Determine the (x, y) coordinate at the center of the cell enclosing the given text.  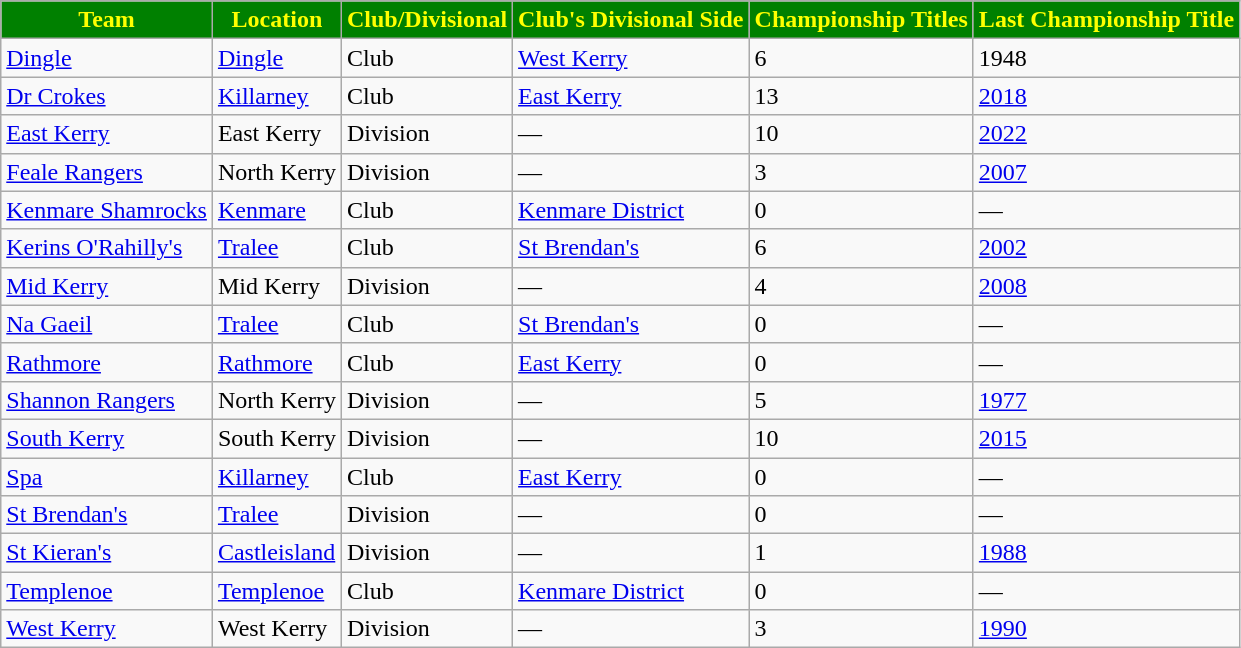
Location (276, 20)
Last Championship Title (1106, 20)
2008 (1106, 286)
1977 (1106, 400)
Team (107, 20)
Castleisland (276, 553)
St Kieran's (107, 553)
Championship Titles (861, 20)
1 (861, 553)
5 (861, 400)
Club's Divisional Side (631, 20)
1948 (1106, 58)
Club/Divisional (426, 20)
1988 (1106, 553)
Na Gaeil (107, 324)
Kenmare Shamrocks (107, 210)
2015 (1106, 438)
1990 (1106, 629)
Dr Crokes (107, 96)
2002 (1106, 248)
2007 (1106, 172)
Spa (107, 477)
2022 (1106, 134)
2018 (1106, 96)
Kerins O'Rahilly's (107, 248)
13 (861, 96)
Feale Rangers (107, 172)
Kenmare (276, 210)
4 (861, 286)
Shannon Rangers (107, 400)
